Find where the given text appears and provide that cell's center as [X, Y] coordinate. 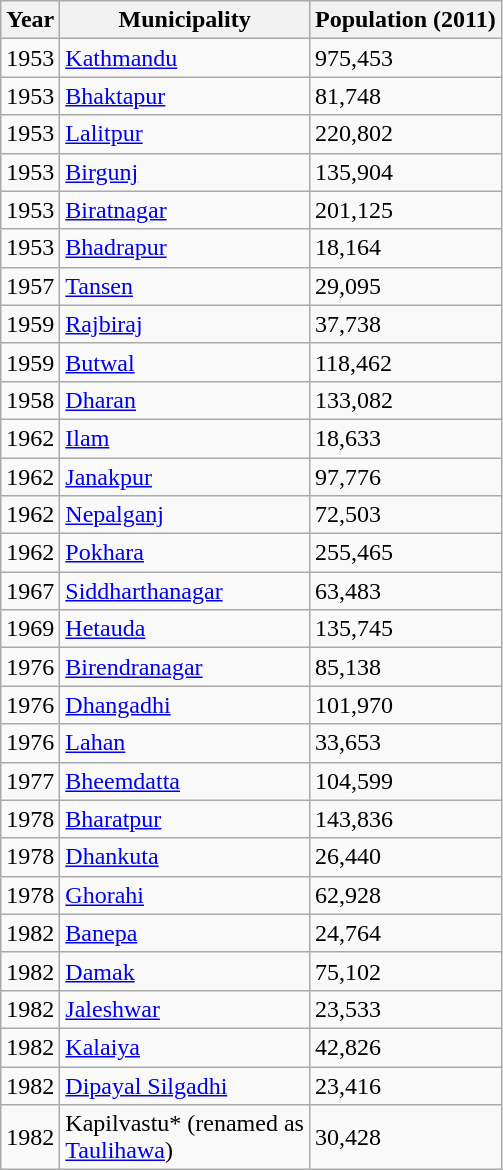
Bheemdatta [185, 781]
135,904 [405, 172]
Birgunj [185, 172]
Siddharthanagar [185, 591]
Year [30, 20]
29,095 [405, 286]
Lahan [185, 743]
Kalaiya [185, 1047]
18,164 [405, 248]
Jaleshwar [185, 1009]
42,826 [405, 1047]
Damak [185, 971]
37,738 [405, 324]
72,503 [405, 515]
62,928 [405, 895]
Janakpur [185, 477]
Banepa [185, 933]
118,462 [405, 362]
Dipayal Silgadhi [185, 1085]
85,138 [405, 667]
24,764 [405, 933]
63,483 [405, 591]
Tansen [185, 286]
81,748 [405, 96]
Birendranagar [185, 667]
Pokhara [185, 553]
Hetauda [185, 629]
Dhangadhi [185, 705]
Bharatpur [185, 819]
75,102 [405, 971]
1977 [30, 781]
Municipality [185, 20]
33,653 [405, 743]
975,453 [405, 58]
143,836 [405, 819]
220,802 [405, 134]
23,416 [405, 1085]
133,082 [405, 400]
Population (2011) [405, 20]
97,776 [405, 477]
Ghorahi [185, 895]
Bhadrapur [185, 248]
Nepalganj [185, 515]
1957 [30, 286]
1958 [30, 400]
Kathmandu [185, 58]
26,440 [405, 857]
18,633 [405, 438]
Ilam [185, 438]
Kapilvastu* (renamed asTaulihawa) [185, 1138]
Lalitpur [185, 134]
30,428 [405, 1138]
1967 [30, 591]
23,533 [405, 1009]
Dhankuta [185, 857]
Bhaktapur [185, 96]
Butwal [185, 362]
135,745 [405, 629]
104,599 [405, 781]
Rajbiraj [185, 324]
Dharan [185, 400]
101,970 [405, 705]
255,465 [405, 553]
201,125 [405, 210]
Biratnagar [185, 210]
1969 [30, 629]
